From the cell containing the given text, extract its center point as (X, Y) coordinate. 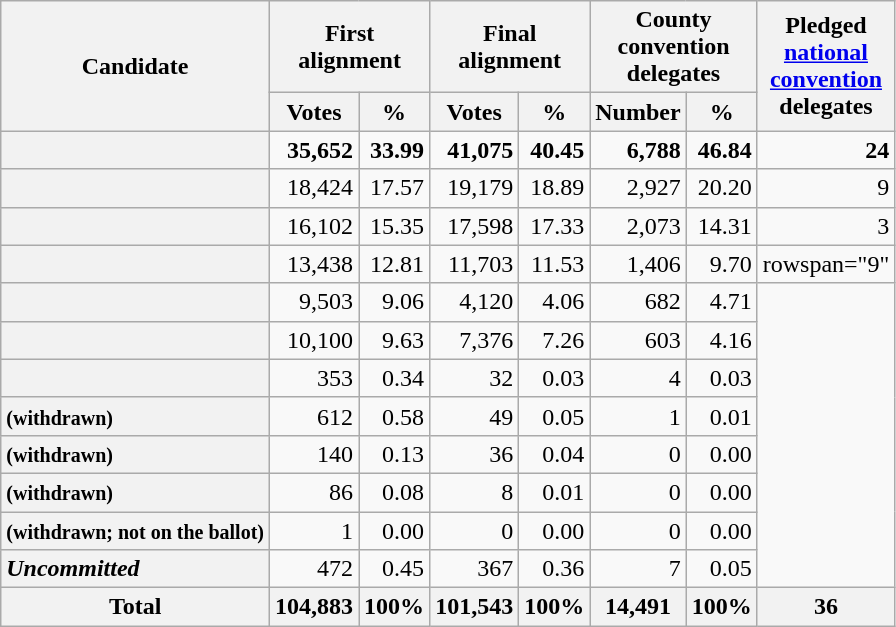
2,927 (638, 188)
Finalalignment (510, 47)
4.16 (722, 340)
4.06 (554, 302)
15.35 (394, 226)
Pledgednationalconventiondelegates (826, 66)
9 (826, 188)
14.31 (722, 226)
Total (136, 607)
7,376 (474, 340)
12.81 (394, 264)
4.71 (722, 302)
49 (474, 416)
11,703 (474, 264)
682 (638, 302)
46.84 (722, 150)
0.58 (394, 416)
0.04 (554, 454)
Uncommitted (136, 569)
472 (314, 569)
17.57 (394, 188)
612 (314, 416)
0.45 (394, 569)
14,491 (638, 607)
13,438 (314, 264)
Number (638, 112)
353 (314, 378)
24 (826, 150)
140 (314, 454)
Countyconventiondelegates (674, 47)
17,598 (474, 226)
86 (314, 492)
101,543 (474, 607)
0.36 (554, 569)
33.99 (394, 150)
40.45 (554, 150)
rowspan="9" (826, 264)
104,883 (314, 607)
6,788 (638, 150)
3 (826, 226)
603 (638, 340)
7.26 (554, 340)
11.53 (554, 264)
1,406 (638, 264)
9,503 (314, 302)
18,424 (314, 188)
19,179 (474, 188)
9.63 (394, 340)
20.20 (722, 188)
367 (474, 569)
4,120 (474, 302)
16,102 (314, 226)
0.08 (394, 492)
17.33 (554, 226)
9.70 (722, 264)
9.06 (394, 302)
(withdrawn; not on the ballot) (136, 531)
41,075 (474, 150)
Candidate (136, 66)
0.34 (394, 378)
35,652 (314, 150)
18.89 (554, 188)
32 (474, 378)
7 (638, 569)
Firstalignment (350, 47)
10,100 (314, 340)
2,073 (638, 226)
8 (474, 492)
0.13 (394, 454)
4 (638, 378)
